From the cell containing the given text, extract its center point as (X, Y) coordinate. 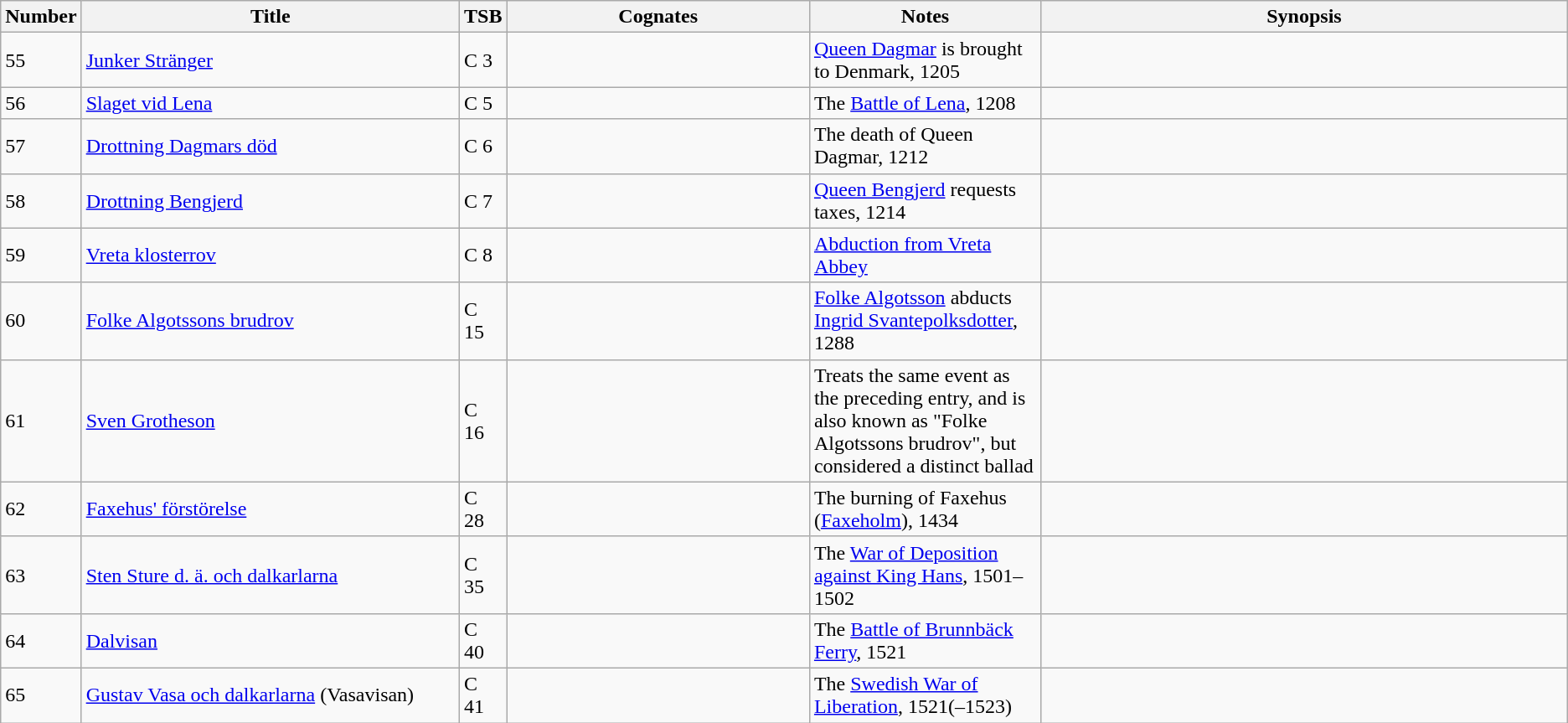
Queen Dagmar is brought to Denmark, 1205 (925, 60)
Faxehus' förstörelse (270, 509)
The War of Deposition against King Hans, 1501–1502 (925, 575)
64 (41, 640)
Folke Algotssons brudrov (270, 321)
C 40 (483, 640)
Synopsis (1305, 17)
The death of Queen Dagmar, 1212 (925, 146)
57 (41, 146)
Junker Stränger (270, 60)
63 (41, 575)
The burning of Faxehus (Faxeholm), 1434 (925, 509)
Number (41, 17)
Drottning Bengjerd (270, 201)
Title (270, 17)
Treats the same event as the preceding entry, and is also known as "Folke Algotssons brudrov", but considered a distinct ballad (925, 421)
C 16 (483, 421)
The Battle of Brunnbäck Ferry, 1521 (925, 640)
C 7 (483, 201)
62 (41, 509)
C 5 (483, 103)
Vreta klosterrov (270, 255)
56 (41, 103)
Drottning Dagmars död (270, 146)
59 (41, 255)
C 28 (483, 509)
65 (41, 695)
60 (41, 321)
C 6 (483, 146)
C 8 (483, 255)
55 (41, 60)
The Swedish War of Liberation, 1521(–1523) (925, 695)
61 (41, 421)
58 (41, 201)
C 3 (483, 60)
C 35 (483, 575)
Abduction from Vreta Abbey (925, 255)
Sten Sture d. ä. och dalkarlarna (270, 575)
Dalvisan (270, 640)
Notes (925, 17)
Gustav Vasa och dalkarlarna (Vasavisan) (270, 695)
Sven Grotheson (270, 421)
Folke Algotsson abducts Ingrid Svantepolksdotter, 1288 (925, 321)
Queen Bengjerd requests taxes, 1214 (925, 201)
C 41 (483, 695)
The Battle of Lena, 1208 (925, 103)
C 15 (483, 321)
Cognates (658, 17)
TSB (483, 17)
Slaget vid Lena (270, 103)
